For the text-containing cell, return its midpoint in (x, y) coordinate format. 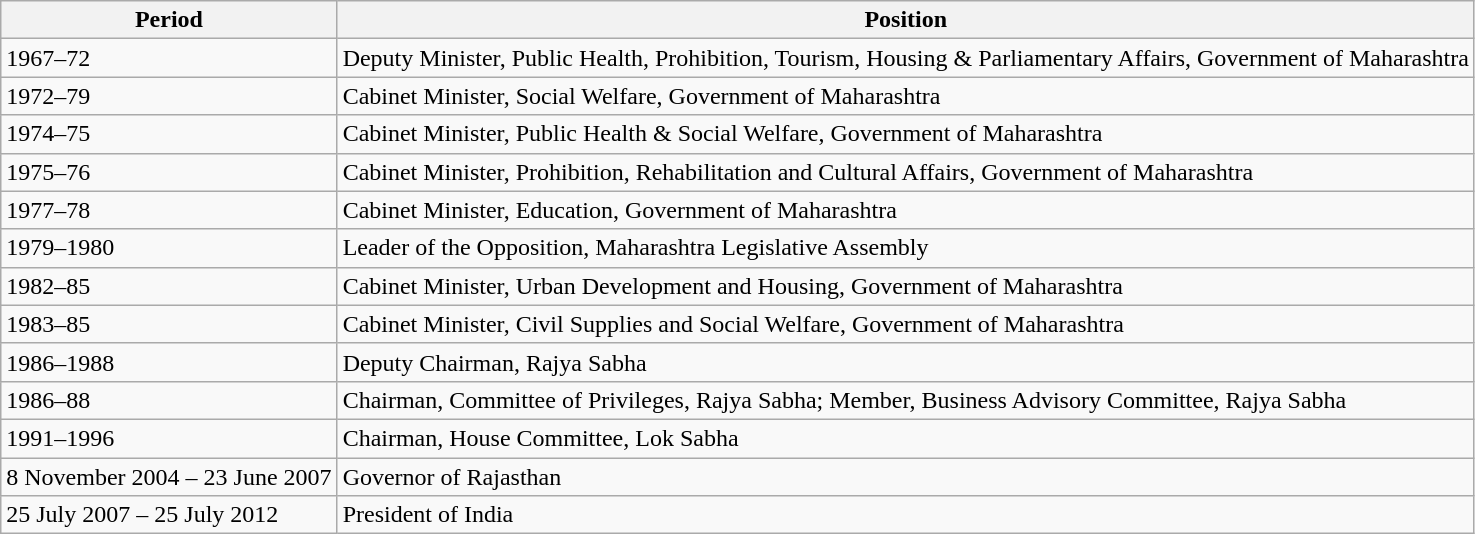
1977–78 (169, 210)
Deputy Chairman, Rajya Sabha (906, 362)
Cabinet Minister, Public Health & Social Welfare, Government of Maharashtra (906, 134)
Cabinet Minister, Civil Supplies and Social Welfare, Government of Maharashtra (906, 324)
Position (906, 20)
Cabinet Minister, Prohibition, Rehabilitation and Cultural Affairs, Government of Maharashtra (906, 172)
25 July 2007 – 25 July 2012 (169, 515)
Governor of Rajasthan (906, 477)
1979–1980 (169, 248)
Deputy Minister, Public Health, Prohibition, Tourism, Housing & Parliamentary Affairs, Government of Maharashtra (906, 58)
Cabinet Minister, Urban Development and Housing, Government of Maharashtra (906, 286)
1975–76 (169, 172)
1974–75 (169, 134)
1967–72 (169, 58)
1982–85 (169, 286)
1972–79 (169, 96)
1986–88 (169, 400)
Chairman, House Committee, Lok Sabha (906, 438)
Cabinet Minister, Social Welfare, Government of Maharashtra (906, 96)
Period (169, 20)
Leader of the Opposition, Maharashtra Legislative Assembly (906, 248)
1991–1996 (169, 438)
8 November 2004 – 23 June 2007 (169, 477)
Cabinet Minister, Education, Government of Maharashtra (906, 210)
1986–1988 (169, 362)
Chairman, Committee of Privileges, Rajya Sabha; Member, Business Advisory Committee, Rajya Sabha (906, 400)
1983–85 (169, 324)
President of India (906, 515)
